For the text-containing cell, return its midpoint in (X, Y) coordinate format. 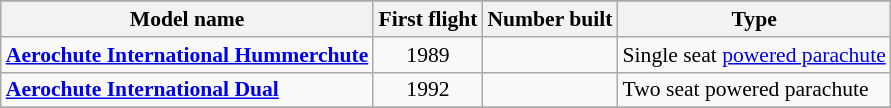
First flight (428, 19)
Aerochute International Dual (188, 90)
Aerochute International Hummerchute (188, 55)
Number built (550, 19)
Type (754, 19)
1989 (428, 55)
Model name (188, 19)
Single seat powered parachute (754, 55)
Two seat powered parachute (754, 90)
1992 (428, 90)
